Identify which cell holds the provided text, then report its (x, y) central coordinate. 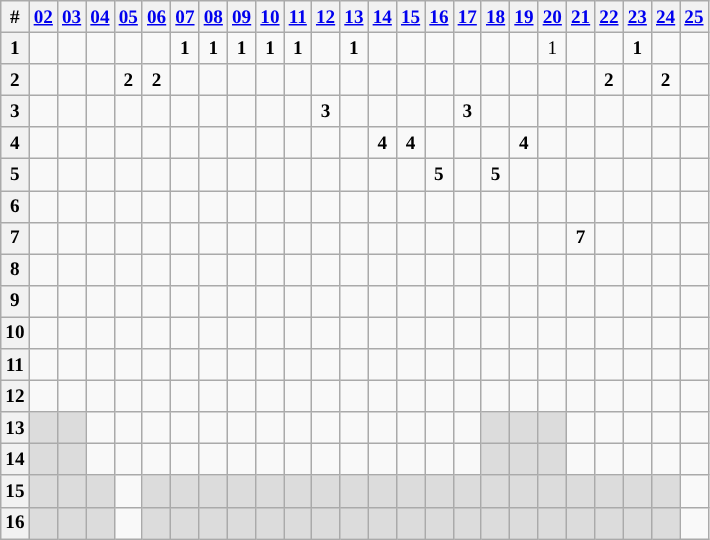
6 (15, 206)
05 (128, 17)
21 (580, 17)
8 (15, 270)
19 (524, 17)
09 (241, 17)
24 (665, 17)
22 (609, 17)
17 (467, 17)
18 (495, 17)
# (15, 17)
06 (156, 17)
9 (15, 301)
23 (637, 17)
07 (185, 17)
20 (552, 17)
25 (694, 17)
03 (71, 17)
04 (100, 17)
02 (43, 17)
08 (213, 17)
